Detect which cell encompasses the target text, then output its [X, Y] center coordinate. 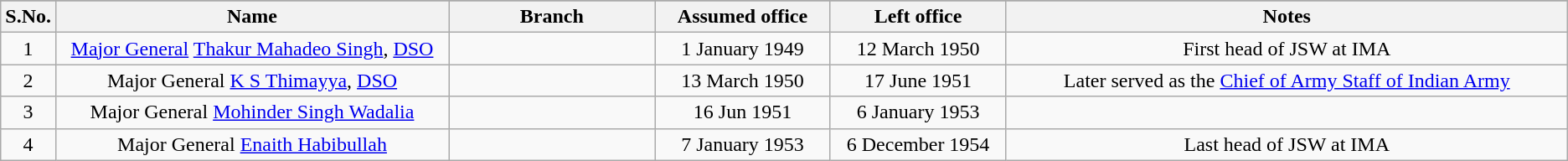
12 March 1950 [918, 49]
Notes [1287, 17]
6 January 1953 [918, 112]
Branch [553, 17]
Assumed office [742, 17]
First head of JSW at IMA [1287, 49]
Major General Enaith Habibullah [251, 144]
S.No. [28, 17]
13 March 1950 [742, 80]
Name [251, 17]
6 December 1954 [918, 144]
Last head of JSW at IMA [1287, 144]
1 [28, 49]
Major General K S Thimayya, DSO [251, 80]
7 January 1953 [742, 144]
1 January 1949 [742, 49]
2 [28, 80]
4 [28, 144]
Later served as the Chief of Army Staff of Indian Army [1287, 80]
Left office [918, 17]
3 [28, 112]
Major General Thakur Mahadeo Singh, DSO [251, 49]
16 Jun 1951 [742, 112]
Major General Mohinder Singh Wadalia [251, 112]
17 June 1951 [918, 80]
